Identify which cell holds the provided text, then report its [x, y] central coordinate. 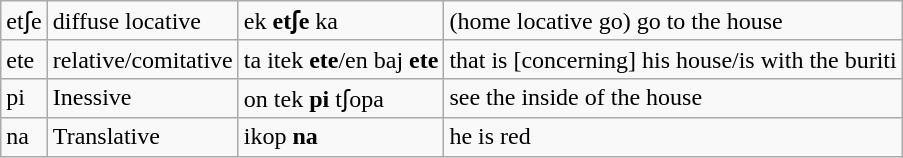
that is [concerning] his house/is with the buriti [673, 59]
relative/comitative [142, 59]
he is red [673, 137]
on tek pi tʃopa [341, 98]
na [24, 137]
pi [24, 98]
ta itek ete/en baj ete [341, 59]
ek etʃe ka [341, 21]
(home locative go) go to the house [673, 21]
ikop na [341, 137]
diffuse locative [142, 21]
see the inside of the house [673, 98]
ete [24, 59]
Translative [142, 137]
etʃe [24, 21]
Inessive [142, 98]
